Search for the cell housing the specified text and yield its (X, Y) center coordinate. 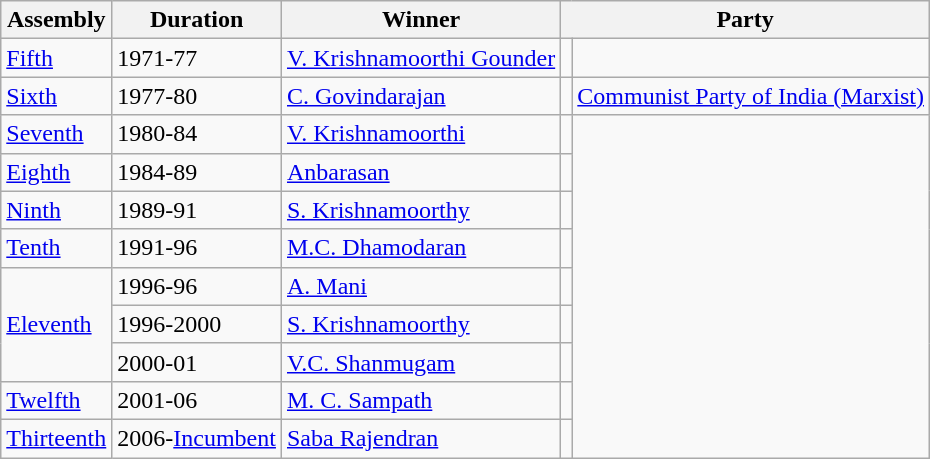
Winner (420, 20)
V.C. Shanmugam (420, 362)
1980-84 (197, 134)
Sixth (56, 96)
2006-Incumbent (197, 438)
1996-96 (197, 286)
2001-06 (197, 400)
Duration (197, 20)
1996-2000 (197, 324)
1991-96 (197, 248)
Ninth (56, 210)
Twelfth (56, 400)
Assembly (56, 20)
1971-77 (197, 58)
1984-89 (197, 172)
V. Krishnamoorthi (420, 134)
M.C. Dhamodaran (420, 248)
Eighth (56, 172)
1977-80 (197, 96)
C. Govindarajan (420, 96)
Eleventh (56, 324)
Seventh (56, 134)
Saba Rajendran (420, 438)
Communist Party of India (Marxist) (751, 96)
Thirteenth (56, 438)
Fifth (56, 58)
1989-91 (197, 210)
M. C. Sampath (420, 400)
Tenth (56, 248)
Party (746, 20)
V. Krishnamoorthi Gounder (420, 58)
2000-01 (197, 362)
Anbarasan (420, 172)
A. Mani (420, 286)
